Find where the given text appears and provide that cell's center as [X, Y] coordinate. 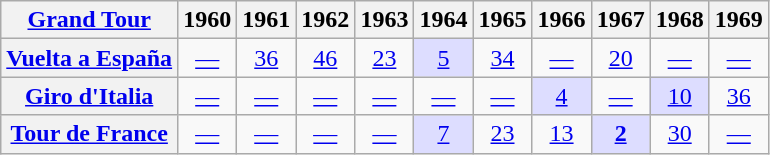
1961 [266, 20]
1960 [208, 20]
Tour de France [90, 134]
13 [562, 134]
46 [326, 58]
30 [680, 134]
1967 [620, 20]
Vuelta a España [90, 58]
1962 [326, 20]
1964 [444, 20]
1968 [680, 20]
1965 [502, 20]
2 [620, 134]
Grand Tour [90, 20]
1966 [562, 20]
1969 [738, 20]
20 [620, 58]
10 [680, 96]
Giro d'Italia [90, 96]
34 [502, 58]
1963 [384, 20]
7 [444, 134]
5 [444, 58]
4 [562, 96]
